Capture the cell that displays the provided text and extract its (X, Y) central coordinate. 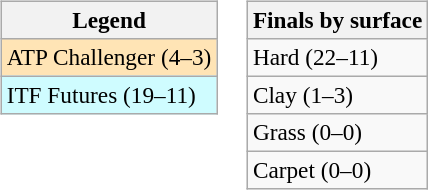
ATP Challenger (4–3) (108, 57)
Legend (108, 20)
Grass (0–0) (337, 133)
Carpet (0–0) (337, 171)
Hard (22–11) (337, 57)
Finals by surface (337, 20)
ITF Futures (19–11) (108, 95)
Clay (1–3) (337, 95)
